Identify which cell holds the provided text, then report its [x, y] central coordinate. 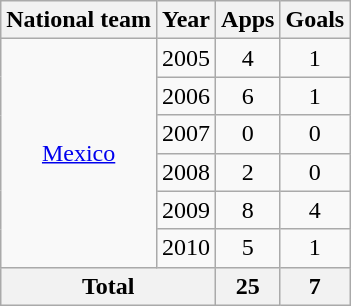
Mexico [79, 153]
Goals [315, 20]
8 [248, 210]
7 [315, 286]
2 [248, 172]
2008 [186, 172]
2006 [186, 96]
2005 [186, 58]
6 [248, 96]
Apps [248, 20]
Year [186, 20]
25 [248, 286]
National team [79, 20]
2010 [186, 248]
2009 [186, 210]
2007 [186, 134]
5 [248, 248]
Total [108, 286]
